Output the [X, Y] coordinate of the center of the cell containing the given text.  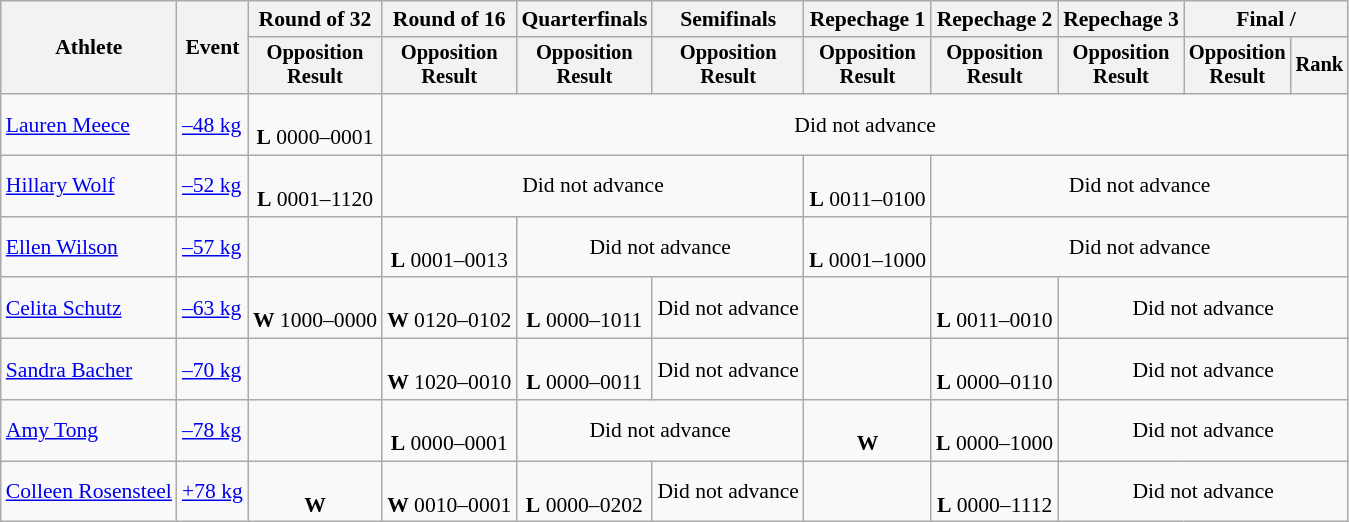
L 0011–0010 [994, 308]
Repechage 3 [1121, 19]
L 0001–1120 [315, 186]
–78 kg [212, 430]
Hillary Wolf [89, 186]
Colleen Rosensteel [89, 492]
W 1000–0000 [315, 308]
Quarterfinals [584, 19]
Round of 16 [449, 19]
W 0120–0102 [449, 308]
Athlete [89, 48]
–70 kg [212, 370]
L 0001–0013 [449, 248]
L 0000–1112 [994, 492]
Sandra Bacher [89, 370]
–63 kg [212, 308]
L 0000–0110 [994, 370]
Semifinals [728, 19]
L 0000–1000 [994, 430]
L 0000–0011 [584, 370]
L 0011–0100 [868, 186]
L 0000–1011 [584, 308]
Ellen Wilson [89, 248]
–57 kg [212, 248]
W 1020–0010 [449, 370]
Final / [1266, 19]
Rank [1320, 66]
Repechage 2 [994, 19]
+78 kg [212, 492]
Round of 32 [315, 19]
Repechage 1 [868, 19]
L 0001–1000 [868, 248]
–48 kg [212, 124]
–52 kg [212, 186]
Amy Tong [89, 430]
Celita Schutz [89, 308]
Event [212, 48]
L 0000–0202 [584, 492]
W 0010–0001 [449, 492]
Lauren Meece [89, 124]
